Determine the [x, y] coordinate at the center of the cell enclosing the given text.  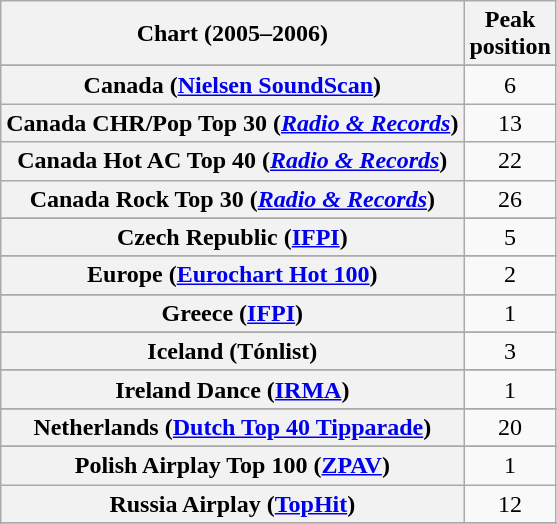
Canada CHR/Pop Top 30 (Radio & Records) [232, 123]
Polish Airplay Top 100 (ZPAV) [232, 465]
Canada (Nielsen SoundScan) [232, 85]
22 [510, 161]
Czech Republic (IFPI) [232, 237]
26 [510, 199]
6 [510, 85]
3 [510, 351]
Iceland (Tónlist) [232, 351]
20 [510, 427]
Europe (Eurochart Hot 100) [232, 275]
Canada Hot AC Top 40 (Radio & Records) [232, 161]
12 [510, 503]
Greece (IFPI) [232, 313]
13 [510, 123]
Russia Airplay (TopHit) [232, 503]
Ireland Dance (IRMA) [232, 389]
Peakposition [510, 34]
2 [510, 275]
Chart (2005–2006) [232, 34]
5 [510, 237]
Canada Rock Top 30 (Radio & Records) [232, 199]
Netherlands (Dutch Top 40 Tipparade) [232, 427]
